For the text-containing cell, return its midpoint in (X, Y) coordinate format. 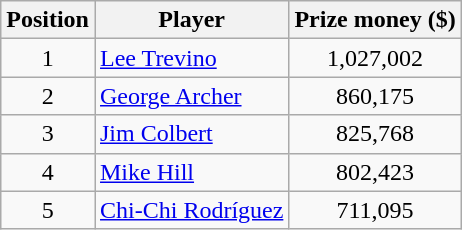
1,027,002 (375, 58)
Lee Trevino (191, 58)
George Archer (191, 96)
4 (48, 172)
1 (48, 58)
711,095 (375, 210)
Position (48, 20)
Prize money ($) (375, 20)
Mike Hill (191, 172)
2 (48, 96)
860,175 (375, 96)
Jim Colbert (191, 134)
825,768 (375, 134)
802,423 (375, 172)
Chi-Chi Rodríguez (191, 210)
5 (48, 210)
3 (48, 134)
Player (191, 20)
